Capture the cell that displays the provided text and extract its (x, y) central coordinate. 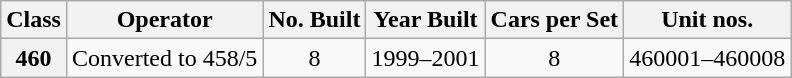
Cars per Set (554, 20)
460 (34, 58)
Class (34, 20)
No. Built (314, 20)
460001–460008 (708, 58)
Operator (164, 20)
Converted to 458/5 (164, 58)
Unit nos. (708, 20)
1999–2001 (426, 58)
Year Built (426, 20)
